Return the (X, Y) coordinate for the center point of the cell that contains the specified text.  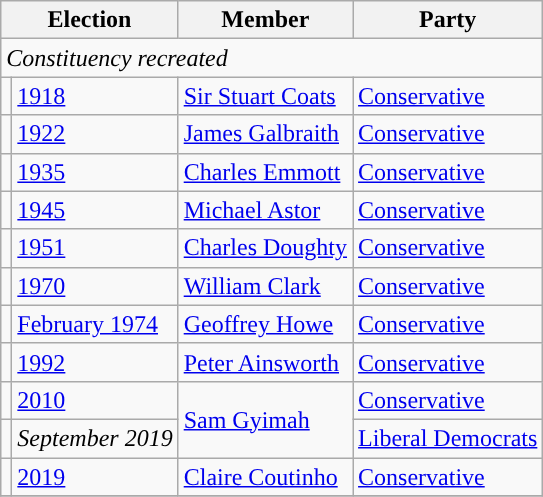
1922 (95, 134)
Sam Gyimah (265, 419)
Party (448, 20)
1935 (95, 172)
Constituency recreated (272, 58)
Member (265, 20)
Charles Emmott (265, 172)
James Galbraith (265, 134)
Geoffrey Howe (265, 324)
1951 (95, 248)
2010 (95, 400)
Liberal Democrats (448, 438)
September 2019 (95, 438)
William Clark (265, 286)
Peter Ainsworth (265, 362)
Election (90, 20)
Michael Astor (265, 210)
1970 (95, 286)
1992 (95, 362)
Sir Stuart Coats (265, 96)
1918 (95, 96)
Claire Coutinho (265, 477)
1945 (95, 210)
February 1974 (95, 324)
Charles Doughty (265, 248)
2019 (95, 477)
